Scan for the cell matching the given text and deliver its [x, y] coordinate at center. 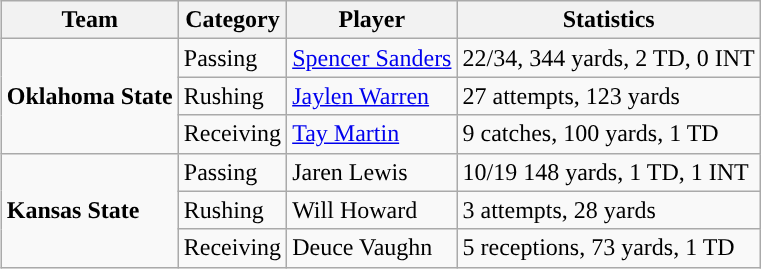
Jaren Lewis [372, 172]
Spencer Sanders [372, 58]
Tay Martin [372, 134]
Will Howard [372, 210]
9 catches, 100 yards, 1 TD [608, 134]
10/19 148 yards, 1 TD, 1 INT [608, 172]
Kansas State [90, 210]
Team [90, 20]
5 receptions, 73 yards, 1 TD [608, 248]
Jaylen Warren [372, 96]
3 attempts, 28 yards [608, 210]
Deuce Vaughn [372, 248]
27 attempts, 123 yards [608, 96]
Statistics [608, 20]
Player [372, 20]
Category [232, 20]
22/34, 344 yards, 2 TD, 0 INT [608, 58]
Oklahoma State [90, 96]
